Detect which cell encompasses the target text, then output its [X, Y] center coordinate. 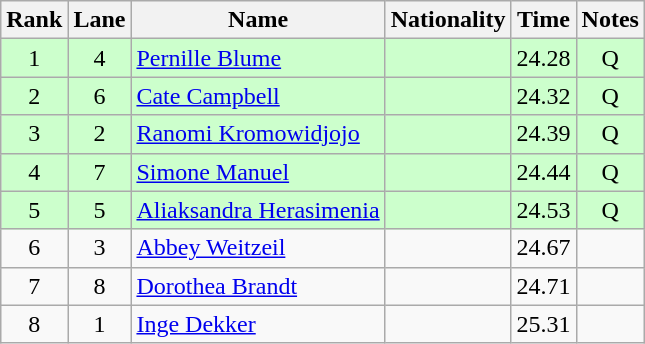
24.53 [544, 210]
24.71 [544, 286]
Name [258, 20]
24.32 [544, 96]
Lane [100, 20]
24.44 [544, 172]
25.31 [544, 324]
24.67 [544, 248]
Dorothea Brandt [258, 286]
Cate Campbell [258, 96]
Abbey Weitzeil [258, 248]
Aliaksandra Herasimenia [258, 210]
24.39 [544, 134]
Simone Manuel [258, 172]
24.28 [544, 58]
Notes [610, 20]
Ranomi Kromowidjojo [258, 134]
Nationality [448, 20]
Time [544, 20]
Inge Dekker [258, 324]
Pernille Blume [258, 58]
Rank [34, 20]
